Return (X, Y) of the center of cell containing provided text 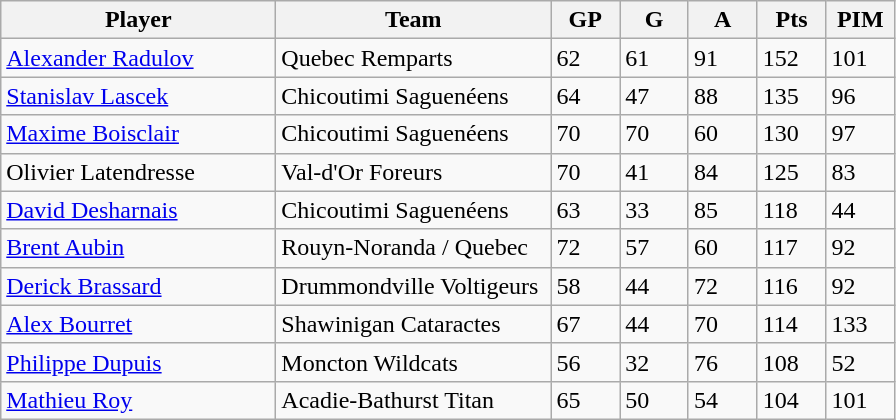
125 (792, 172)
116 (792, 286)
84 (722, 172)
Pts (792, 20)
91 (722, 58)
64 (586, 96)
GP (586, 20)
97 (860, 134)
Moncton Wildcats (414, 362)
Alex Bourret (138, 324)
65 (586, 400)
83 (860, 172)
Derick Brassard (138, 286)
David Desharnais (138, 210)
61 (654, 58)
96 (860, 96)
54 (722, 400)
PIM (860, 20)
47 (654, 96)
Quebec Remparts (414, 58)
117 (792, 248)
58 (586, 286)
33 (654, 210)
50 (654, 400)
63 (586, 210)
32 (654, 362)
88 (722, 96)
152 (792, 58)
133 (860, 324)
67 (586, 324)
57 (654, 248)
Player (138, 20)
A (722, 20)
104 (792, 400)
41 (654, 172)
Maxime Boisclair (138, 134)
52 (860, 362)
Rouyn-Noranda / Quebec (414, 248)
Drummondville Voltigeurs (414, 286)
G (654, 20)
85 (722, 210)
Shawinigan Cataractes (414, 324)
114 (792, 324)
108 (792, 362)
Stanislav Lascek (138, 96)
Brent Aubin (138, 248)
130 (792, 134)
Philippe Dupuis (138, 362)
76 (722, 362)
56 (586, 362)
118 (792, 210)
62 (586, 58)
Mathieu Roy (138, 400)
135 (792, 96)
Val-d'Or Foreurs (414, 172)
Acadie-Bathurst Titan (414, 400)
Team (414, 20)
Alexander Radulov (138, 58)
Olivier Latendresse (138, 172)
